Provide the [X, Y] coordinate of the cell's center where the given text is located.  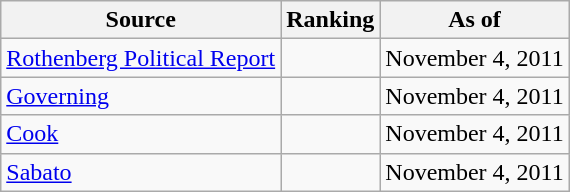
Sabato [141, 172]
As of [474, 20]
Rothenberg Political Report [141, 58]
Source [141, 20]
Cook [141, 134]
Governing [141, 96]
Ranking [330, 20]
